Find where the given text appears and provide that cell's center as [x, y] coordinate. 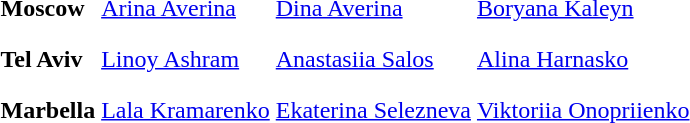
Anastasiia Salos [373, 59]
Linoy Ashram [186, 59]
